Determine the (x, y) coordinate at the center of the cell enclosing the given text.  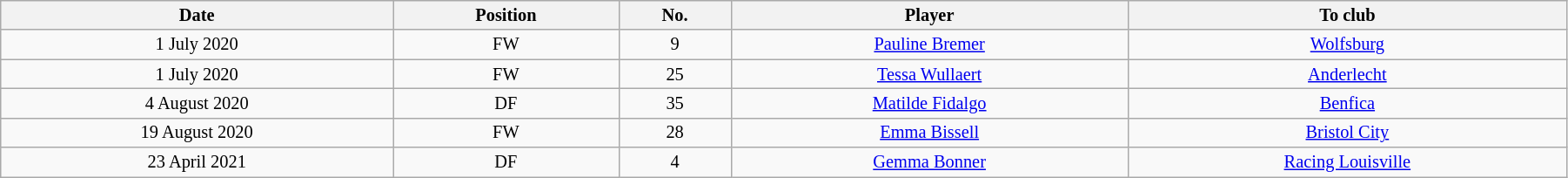
No. (675, 15)
28 (675, 133)
Gemma Bonner (929, 162)
Pauline Bremer (929, 44)
Date (197, 15)
4 (675, 162)
Wolfsburg (1347, 44)
19 August 2020 (197, 133)
Tessa Wullaert (929, 74)
To club (1347, 15)
Benfica (1347, 103)
Bristol City (1347, 133)
Player (929, 15)
25 (675, 74)
Racing Louisville (1347, 162)
9 (675, 44)
4 August 2020 (197, 103)
Position (506, 15)
Matilde Fidalgo (929, 103)
Anderlecht (1347, 74)
23 April 2021 (197, 162)
35 (675, 103)
Emma Bissell (929, 133)
